For the text-containing cell, return its midpoint in [X, Y] coordinate format. 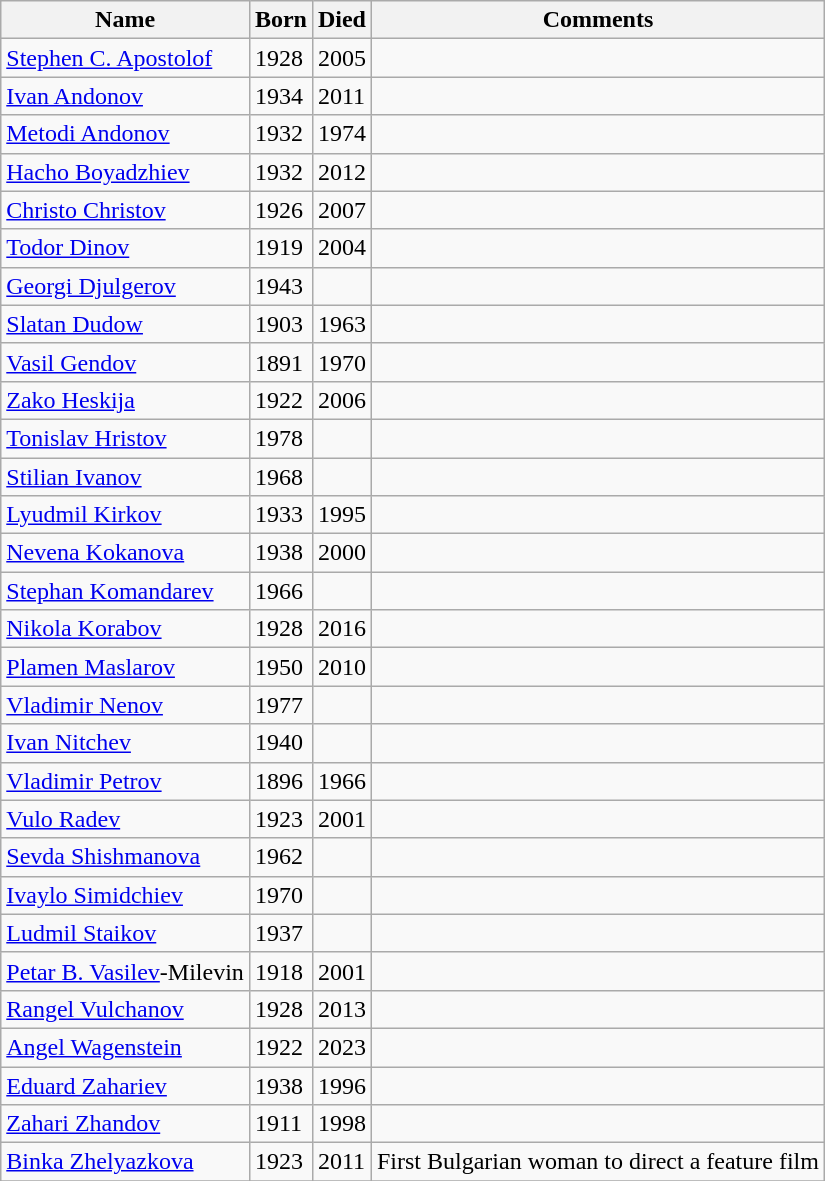
Plamen Maslarov [126, 667]
1891 [280, 362]
2013 [342, 1009]
Eduard Zahariev [126, 1085]
Stilian Ivanov [126, 477]
1919 [280, 248]
1998 [342, 1124]
Born [280, 20]
Ivan Nitchev [126, 743]
First Bulgarian woman to direct a feature film [598, 1162]
Christo Christov [126, 210]
1978 [280, 438]
Petar B. Vasilev-Milevin [126, 971]
1995 [342, 515]
Slatan Dudow [126, 324]
Stephan Komandarev [126, 591]
2000 [342, 553]
1968 [280, 477]
1896 [280, 781]
Zahari Zhandov [126, 1124]
Vasil Gendov [126, 362]
1918 [280, 971]
1940 [280, 743]
Died [342, 20]
2007 [342, 210]
Todor Dinov [126, 248]
Nikola Korabov [126, 629]
Ivaylo Simidchiev [126, 895]
1977 [280, 705]
1963 [342, 324]
2006 [342, 400]
1974 [342, 134]
Metodi Andonov [126, 134]
2023 [342, 1047]
Nevena Kokanova [126, 553]
2004 [342, 248]
Binka Zhelyazkova [126, 1162]
Sevda Shishmanova [126, 857]
1996 [342, 1085]
Name [126, 20]
1933 [280, 515]
1911 [280, 1124]
Zako Heskija [126, 400]
1934 [280, 96]
2005 [342, 58]
Georgi Djulgerov [126, 286]
1962 [280, 857]
Vladimir Petrov [126, 781]
Angel Wagenstein [126, 1047]
2010 [342, 667]
Vladimir Nenov [126, 705]
1950 [280, 667]
Ivan Andonov [126, 96]
Ludmil Staikov [126, 933]
1903 [280, 324]
2012 [342, 172]
Hacho Boyadzhiev [126, 172]
Comments [598, 20]
1943 [280, 286]
1926 [280, 210]
2016 [342, 629]
Vulo Radev [126, 819]
Rangel Vulchanov [126, 1009]
Stephen C. Apostolof [126, 58]
Lyudmil Kirkov [126, 515]
1937 [280, 933]
Tonislav Hristov [126, 438]
